From the cell containing the given text, extract its center point as (X, Y) coordinate. 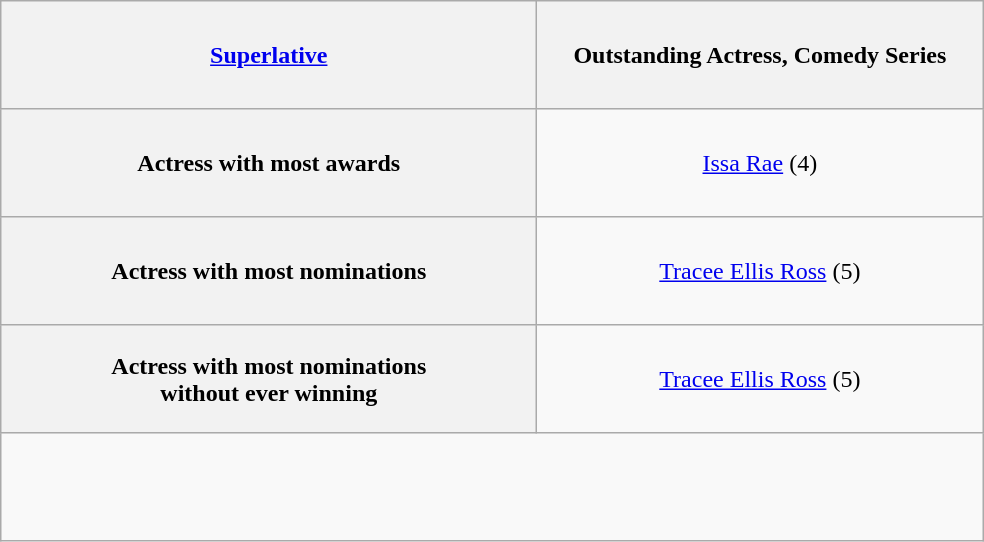
Actress with most awards (269, 163)
Superlative (269, 55)
Outstanding Actress, Comedy Series (760, 55)
Actress with most nominations without ever winning (269, 379)
Issa Rae (4) (760, 163)
Actress with most nominations (269, 271)
